For the text-containing cell, return its midpoint in [x, y] coordinate format. 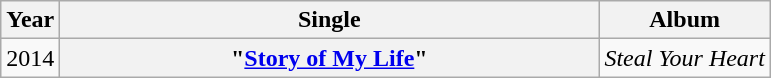
"Story of My Life" [330, 58]
Steal Your Heart [685, 58]
Year [30, 20]
Album [685, 20]
2014 [30, 58]
Single [330, 20]
